Scan for the cell matching the given text and deliver its (X, Y) coordinate at center. 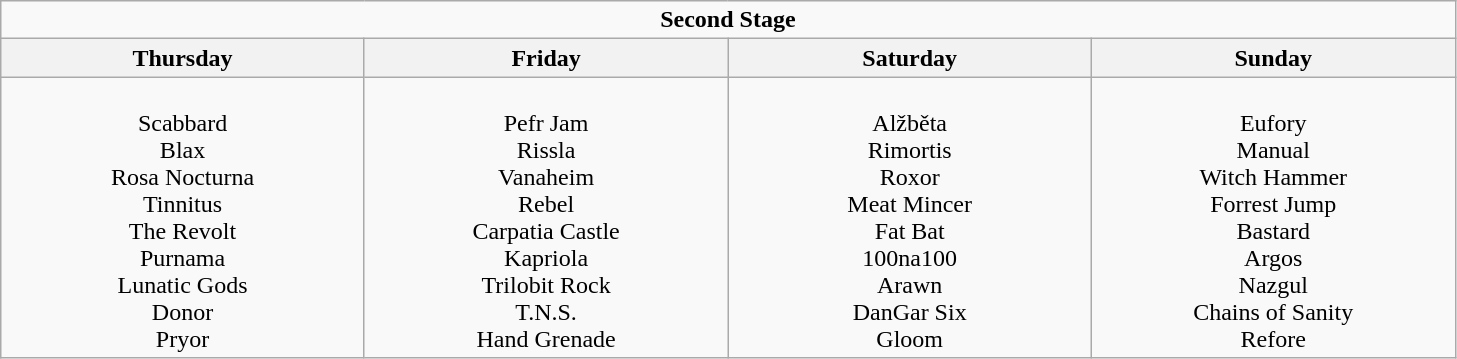
Alžběta Rimortis Roxor Meat Mincer Fat Bat 100na100 Arawn DanGar Six Gloom (910, 218)
Scabbard Blax Rosa Nocturna Tinnitus The Revolt Purnama Lunatic Gods Donor Pryor (183, 218)
Eufory Manual Witch Hammer Forrest Jump Bastard Argos Nazgul Chains of Sanity Refore (1273, 218)
Second Stage (728, 20)
Sunday (1273, 58)
Pefr Jam Rissla Vanaheim Rebel Carpatia Castle Kapriola Trilobit Rock T.N.S. Hand Grenade (546, 218)
Thursday (183, 58)
Saturday (910, 58)
Friday (546, 58)
